Extract the [X, Y] coordinate from the center of the cell holding the provided text.  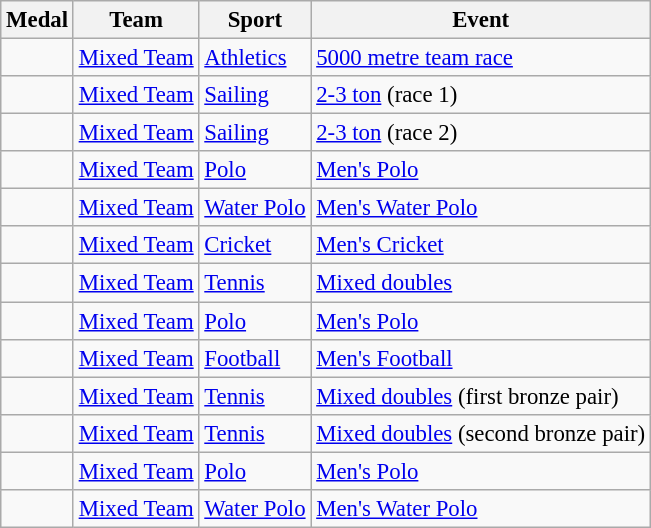
2-3 ton (race 1) [481, 95]
5000 metre team race [481, 58]
Mixed doubles [481, 283]
Mixed doubles (second bronze pair) [481, 433]
Cricket [255, 245]
Men's Cricket [481, 245]
Athletics [255, 58]
Men's Football [481, 358]
Football [255, 358]
Sport [255, 20]
Mixed doubles (first bronze pair) [481, 396]
Event [481, 20]
Team [136, 20]
2-3 ton (race 2) [481, 133]
Medal [38, 20]
